Identify which cell holds the provided text, then report its (x, y) central coordinate. 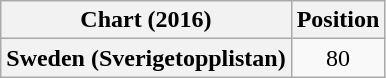
Chart (2016) (146, 20)
Sweden (Sverigetopplistan) (146, 58)
Position (338, 20)
80 (338, 58)
